Scan for the cell matching the given text and deliver its (X, Y) coordinate at center. 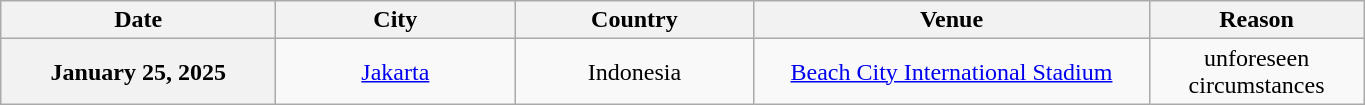
Country (634, 20)
Beach City International Stadium (952, 72)
January 25, 2025 (138, 72)
City (396, 20)
Date (138, 20)
Reason (1256, 20)
Venue (952, 20)
Jakarta (396, 72)
unforeseen circumstances (1256, 72)
Indonesia (634, 72)
